Output the [X, Y] coordinate of the center of the cell containing the given text.  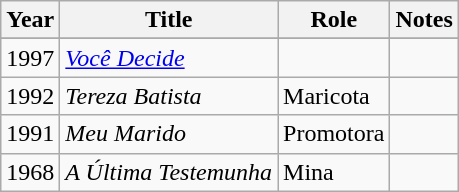
Maricota [334, 96]
Tereza Batista [169, 96]
1997 [30, 58]
Role [334, 20]
1968 [30, 172]
Year [30, 20]
1992 [30, 96]
1991 [30, 134]
Notes [424, 20]
Mina [334, 172]
Meu Marido [169, 134]
Title [169, 20]
A Última Testemunha [169, 172]
Promotora [334, 134]
Você Decide [169, 58]
